Scan for the cell matching the given text and deliver its (X, Y) coordinate at center. 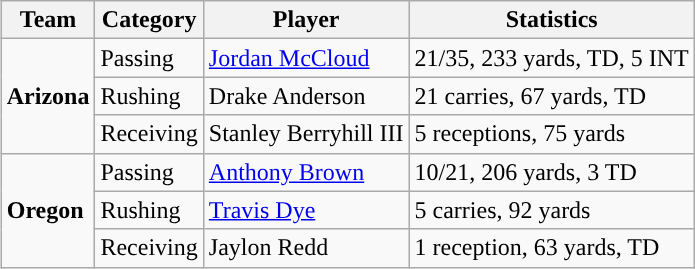
Jordan McCloud (306, 58)
Stanley Berryhill III (306, 134)
Jaylon Redd (306, 248)
Oregon (48, 210)
Player (306, 20)
21/35, 233 yards, TD, 5 INT (552, 58)
Category (149, 20)
10/21, 206 yards, 3 TD (552, 172)
21 carries, 67 yards, TD (552, 96)
1 reception, 63 yards, TD (552, 248)
Team (48, 20)
5 receptions, 75 yards (552, 134)
Drake Anderson (306, 96)
Statistics (552, 20)
5 carries, 92 yards (552, 210)
Arizona (48, 96)
Anthony Brown (306, 172)
Travis Dye (306, 210)
